Identify which cell holds the provided text, then report its (x, y) central coordinate. 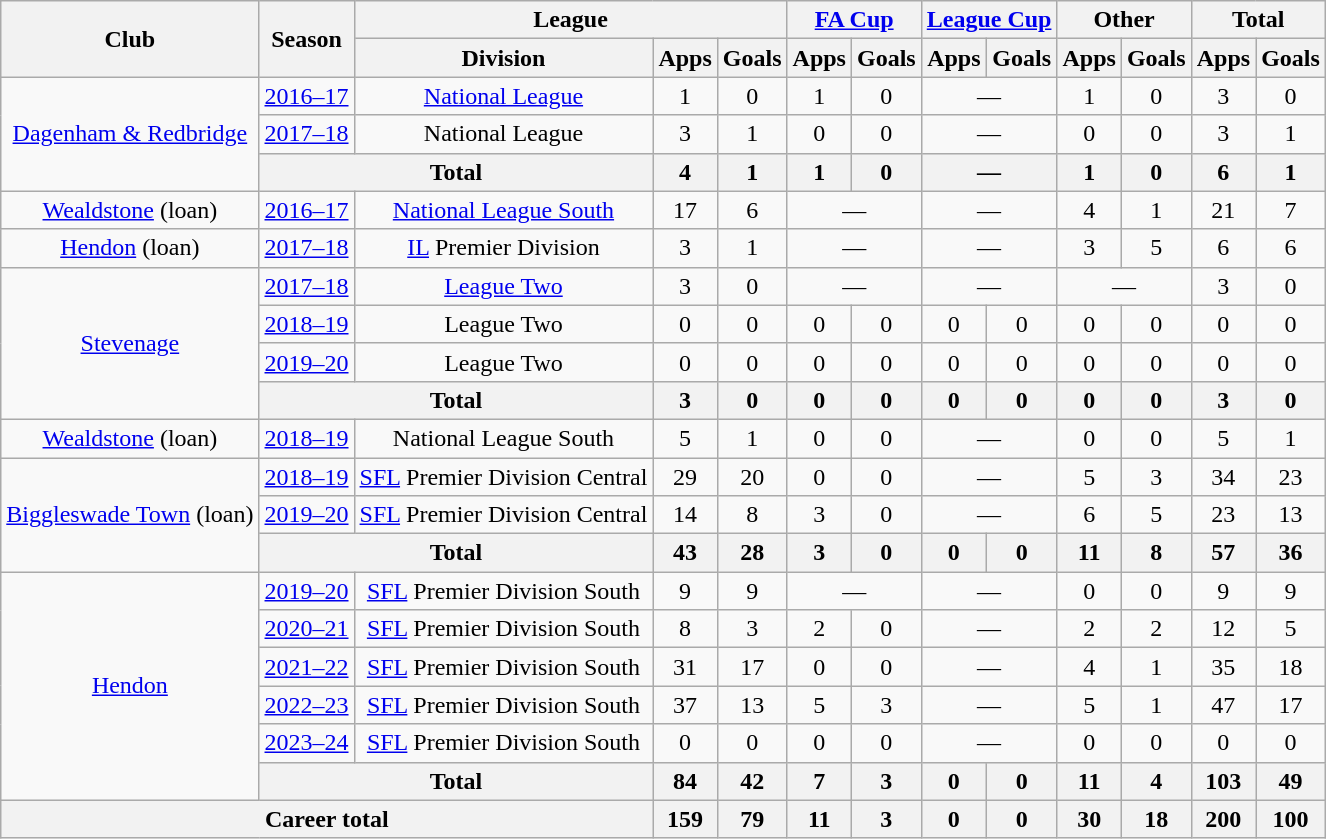
84 (685, 781)
100 (1291, 819)
30 (1089, 819)
49 (1291, 781)
Dagenham & Redbridge (130, 134)
2020–21 (306, 629)
League (570, 20)
159 (685, 819)
Other (1124, 20)
28 (752, 553)
42 (752, 781)
League Cup (989, 20)
35 (1223, 667)
Career total (327, 819)
47 (1223, 705)
Season (306, 39)
43 (685, 553)
Division (504, 58)
Club (130, 39)
Stevenage (130, 343)
57 (1223, 553)
Biggleswade Town (loan) (130, 515)
79 (752, 819)
Hendon (130, 686)
FA Cup (854, 20)
2022–23 (306, 705)
34 (1223, 477)
29 (685, 477)
Hendon (loan) (130, 248)
21 (1223, 210)
31 (685, 667)
IL Premier Division (504, 248)
20 (752, 477)
37 (685, 705)
2021–22 (306, 667)
12 (1223, 629)
200 (1223, 819)
2023–24 (306, 743)
14 (685, 515)
103 (1223, 781)
36 (1291, 553)
